Detect which cell encompasses the target text, then output its [x, y] center coordinate. 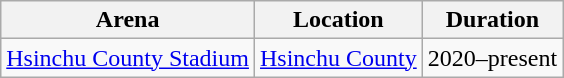
Duration [492, 20]
Hsinchu County Stadium [128, 58]
Arena [128, 20]
Location [338, 20]
Hsinchu County [338, 58]
2020–present [492, 58]
